Locate the cell with the specified text and output its [X, Y] center coordinate. 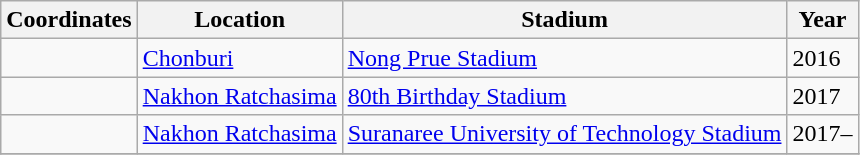
Suranaree University of Technology Stadium [564, 134]
80th Birthday Stadium [564, 96]
Location [240, 20]
Coordinates [69, 20]
2016 [822, 58]
Nong Prue Stadium [564, 58]
Stadium [564, 20]
2017 [822, 96]
Chonburi [240, 58]
Year [822, 20]
2017– [822, 134]
